Identify which cell holds the provided text, then report its [x, y] central coordinate. 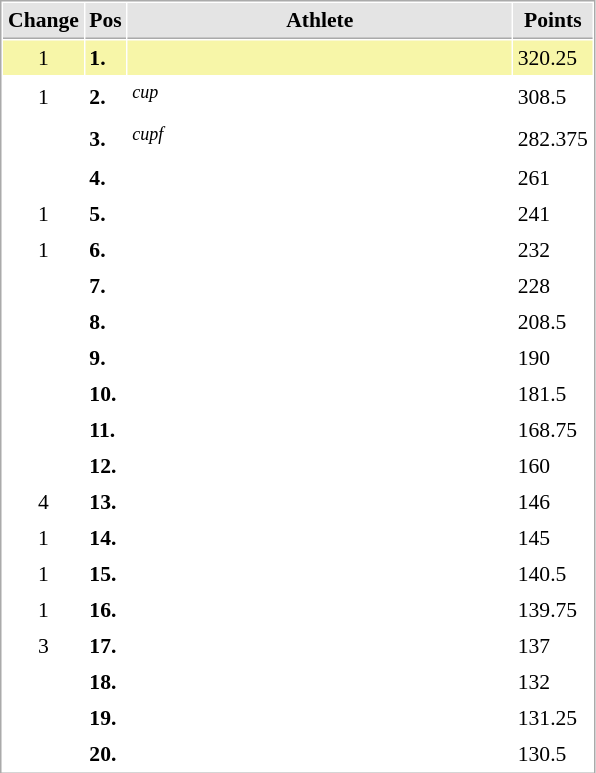
2. [106, 96]
320.25 [552, 57]
13. [106, 501]
137 [552, 645]
228 [552, 285]
15. [106, 573]
19. [106, 717]
17. [106, 645]
18. [106, 681]
261 [552, 177]
308.5 [552, 96]
241 [552, 213]
Points [552, 21]
16. [106, 609]
cup [320, 96]
139.75 [552, 609]
6. [106, 249]
282.375 [552, 138]
cupf [320, 138]
3 [44, 645]
130.5 [552, 753]
8. [106, 321]
9. [106, 357]
190 [552, 357]
4. [106, 177]
146 [552, 501]
Pos [106, 21]
14. [106, 537]
181.5 [552, 393]
Athlete [320, 21]
140.5 [552, 573]
132 [552, 681]
12. [106, 465]
3. [106, 138]
232 [552, 249]
5. [106, 213]
131.25 [552, 717]
4 [44, 501]
20. [106, 753]
168.75 [552, 429]
208.5 [552, 321]
7. [106, 285]
10. [106, 393]
160 [552, 465]
11. [106, 429]
145 [552, 537]
1. [106, 57]
Change [44, 21]
